Scan for the cell matching the given text and deliver its (X, Y) coordinate at center. 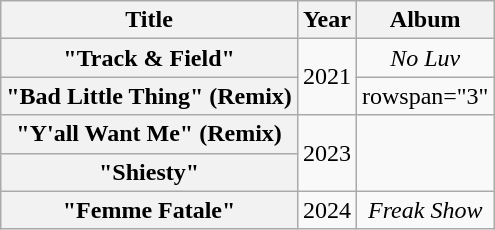
rowspan="3" (425, 96)
"Femme Fatale" (150, 210)
No Luv (425, 58)
"Track & Field" (150, 58)
2023 (326, 153)
Freak Show (425, 210)
2024 (326, 210)
"Bad Little Thing" (Remix) (150, 96)
"Shiesty" (150, 172)
Year (326, 20)
Title (150, 20)
Album (425, 20)
2021 (326, 77)
"Y'all Want Me" (Remix) (150, 134)
